Provide the [X, Y] coordinate of the cell's center where the given text is located.  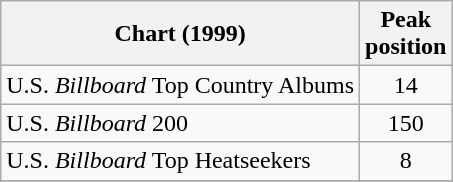
14 [406, 85]
U.S. Billboard Top Country Albums [180, 85]
8 [406, 161]
U.S. Billboard 200 [180, 123]
150 [406, 123]
U.S. Billboard Top Heatseekers [180, 161]
Chart (1999) [180, 34]
Peakposition [406, 34]
